Find where the given text appears and provide that cell's center as (X, Y) coordinate. 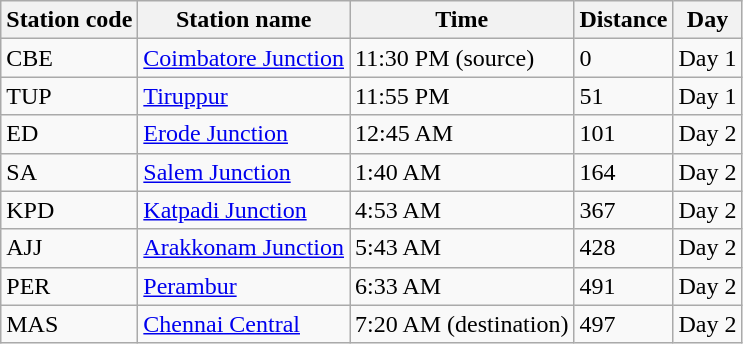
101 (624, 134)
6:33 AM (462, 286)
367 (624, 210)
Katpadi Junction (244, 210)
KPD (70, 210)
ED (70, 134)
7:20 AM (destination) (462, 324)
Day (708, 20)
Coimbatore Junction (244, 58)
51 (624, 96)
Arakkonam Junction (244, 248)
Time (462, 20)
497 (624, 324)
CBE (70, 58)
1:40 AM (462, 172)
Tiruppur (244, 96)
428 (624, 248)
SA (70, 172)
MAS (70, 324)
Station code (70, 20)
164 (624, 172)
Salem Junction (244, 172)
11:55 PM (462, 96)
Perambur (244, 286)
12:45 AM (462, 134)
0 (624, 58)
Distance (624, 20)
491 (624, 286)
11:30 PM (source) (462, 58)
Station name (244, 20)
4:53 AM (462, 210)
AJJ (70, 248)
TUP (70, 96)
5:43 AM (462, 248)
Chennai Central (244, 324)
Erode Junction (244, 134)
PER (70, 286)
